Find where the given text appears and provide that cell's center as [X, Y] coordinate. 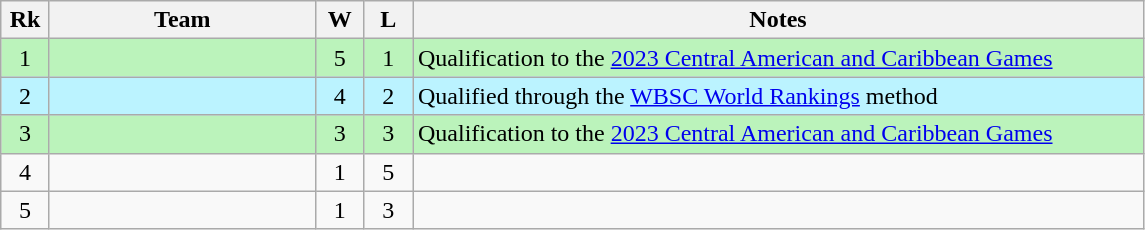
W [340, 20]
Rk [26, 20]
Notes [778, 20]
Team [182, 20]
L [388, 20]
Qualified through the WBSC World Rankings method [778, 96]
